Scan for the cell matching the given text and deliver its (x, y) coordinate at center. 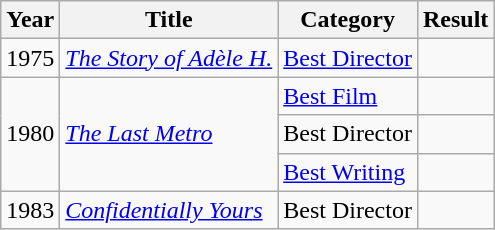
The Story of Adèle H. (169, 58)
Title (169, 20)
Year (30, 20)
Category (348, 20)
Best Film (348, 96)
Result (455, 20)
The Last Metro (169, 134)
Best Writing (348, 172)
Confidentially Yours (169, 210)
1983 (30, 210)
1975 (30, 58)
1980 (30, 134)
